From the cell containing the given text, extract its center point as (X, Y) coordinate. 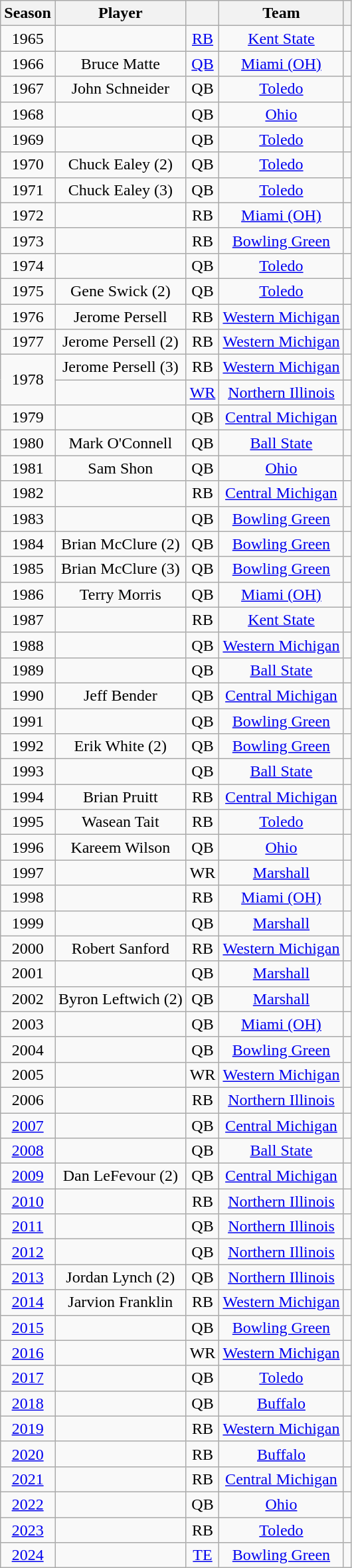
1971 (28, 190)
1966 (28, 64)
1968 (28, 114)
1978 (28, 380)
1979 (28, 418)
Byron Leftwich (2) (120, 999)
Jerome Persell (3) (120, 367)
1977 (28, 342)
Robert Sanford (120, 948)
2011 (28, 1227)
Brian McClure (2) (120, 544)
1970 (28, 165)
1986 (28, 594)
1975 (28, 291)
1974 (28, 266)
1995 (28, 822)
1973 (28, 240)
Jordan Lynch (2) (120, 1277)
1987 (28, 620)
1989 (28, 670)
1990 (28, 695)
1967 (28, 89)
2003 (28, 1024)
TE (203, 1555)
1992 (28, 746)
Kareem Wilson (120, 847)
2004 (28, 1049)
2010 (28, 1201)
Dan LeFevour (2) (120, 1176)
1976 (28, 317)
1985 (28, 569)
Brian McClure (3) (120, 569)
2009 (28, 1176)
2001 (28, 974)
2016 (28, 1353)
Sam Shon (120, 468)
2017 (28, 1378)
1988 (28, 645)
Player (120, 13)
1980 (28, 443)
1983 (28, 519)
2013 (28, 1277)
Season (28, 13)
1997 (28, 873)
1999 (28, 923)
2015 (28, 1328)
1994 (28, 797)
Brian Pruitt (120, 797)
2019 (28, 1429)
Jarvion Franklin (120, 1302)
2012 (28, 1252)
Jerome Persell (2) (120, 342)
2023 (28, 1529)
2002 (28, 999)
Terry Morris (120, 594)
2006 (28, 1100)
1991 (28, 721)
1996 (28, 847)
2024 (28, 1555)
Gene Swick (2) (120, 291)
2005 (28, 1075)
Wasean Tait (120, 822)
Bruce Matte (120, 64)
Chuck Ealey (3) (120, 190)
2008 (28, 1151)
Jeff Bender (120, 695)
2000 (28, 948)
1965 (28, 39)
1982 (28, 493)
2014 (28, 1302)
1998 (28, 898)
2018 (28, 1403)
Mark O'Connell (120, 443)
Erik White (2) (120, 746)
2021 (28, 1479)
1972 (28, 215)
John Schneider (120, 89)
Jerome Persell (120, 317)
1984 (28, 544)
1993 (28, 772)
2007 (28, 1126)
1981 (28, 468)
Chuck Ealey (2) (120, 165)
Team (282, 13)
1969 (28, 139)
2022 (28, 1504)
2020 (28, 1454)
